Return (x, y) of the center of cell containing provided text 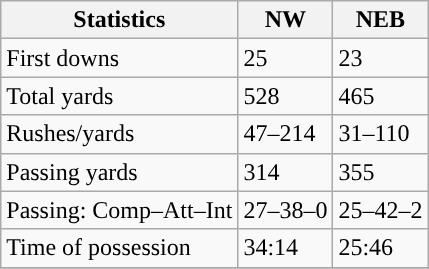
47–214 (286, 134)
Rushes/yards (120, 134)
25:46 (380, 248)
25–42–2 (380, 210)
355 (380, 172)
NW (286, 20)
23 (380, 58)
Time of possession (120, 248)
Total yards (120, 96)
31–110 (380, 134)
528 (286, 96)
34:14 (286, 248)
465 (380, 96)
Statistics (120, 20)
Passing: Comp–Att–Int (120, 210)
First downs (120, 58)
NEB (380, 20)
25 (286, 58)
27–38–0 (286, 210)
314 (286, 172)
Passing yards (120, 172)
